Determine the (x, y) coordinate at the center of the cell enclosing the given text.  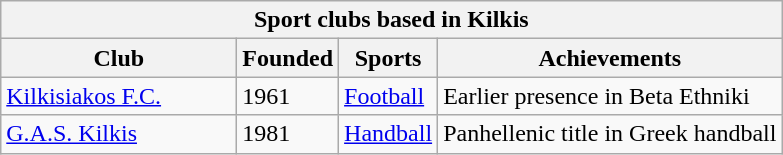
Sport clubs based in Kilkis (392, 20)
Handball (388, 134)
Kilkisiakos F.C. (119, 96)
1981 (288, 134)
Achievements (610, 58)
Earlier presence in Beta Ethniki (610, 96)
Founded (288, 58)
G.A.S. Kilkis (119, 134)
Panhellenic title in Greek handball (610, 134)
Football (388, 96)
1961 (288, 96)
Club (119, 58)
Sports (388, 58)
